Return (x, y) of the center of cell containing provided text 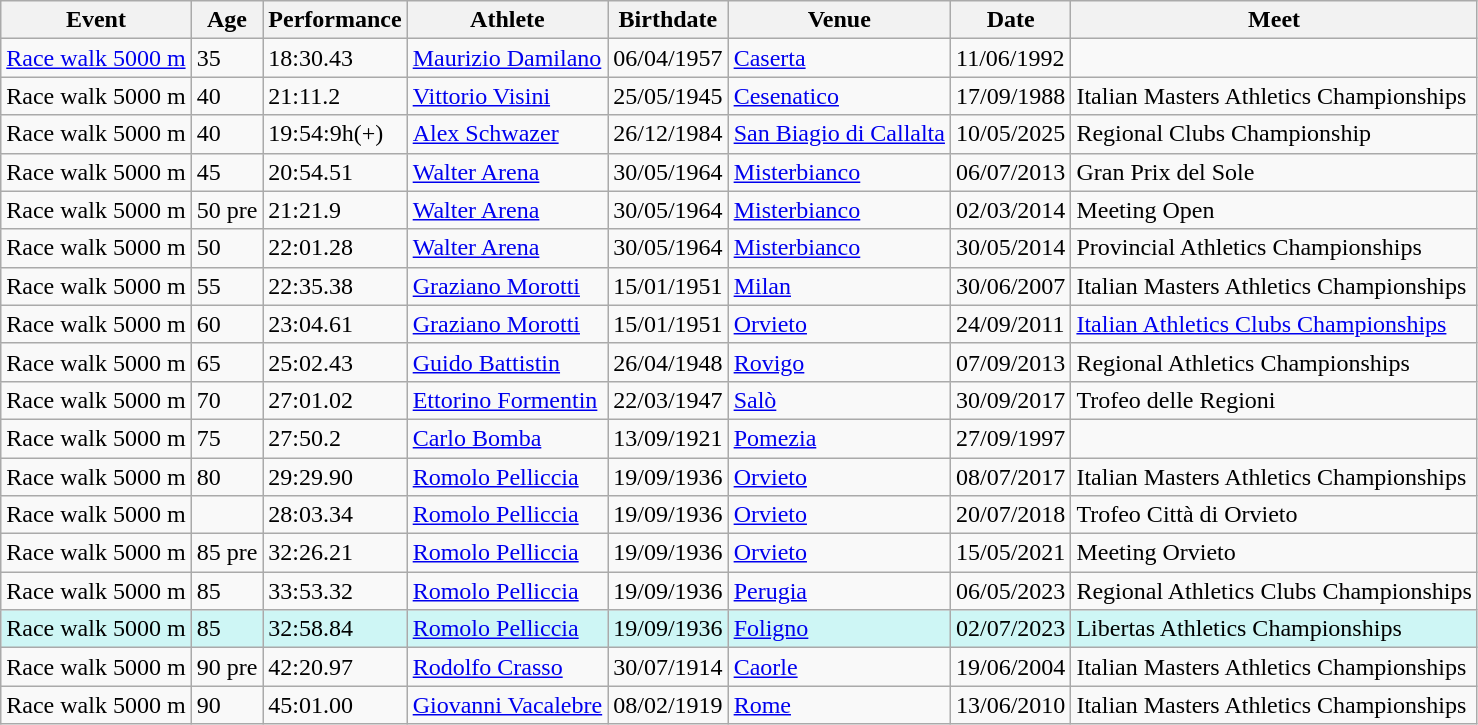
45 (227, 172)
Vittorio Visini (508, 96)
Performance (335, 20)
Trofeo Città di Orvieto (1274, 515)
Age (227, 20)
21:21.9 (335, 210)
18:30.43 (335, 58)
Rodolfo Crasso (508, 667)
Date (1010, 20)
60 (227, 324)
85 pre (227, 553)
70 (227, 400)
Birthdate (668, 20)
22:01.28 (335, 248)
Ettorino Formentin (508, 400)
32:26.21 (335, 553)
02/07/2023 (1010, 629)
Carlo Bomba (508, 438)
Meeting Open (1274, 210)
32:58.84 (335, 629)
19:54:9h(+) (335, 134)
17/09/1988 (1010, 96)
Salò (839, 400)
13/09/1921 (668, 438)
San Biagio di Callalta (839, 134)
20:54.51 (335, 172)
25/05/1945 (668, 96)
30/09/2017 (1010, 400)
02/03/2014 (1010, 210)
90 pre (227, 667)
Alex Schwazer (508, 134)
22/03/1947 (668, 400)
29:29.90 (335, 477)
Italian Athletics Clubs Championships (1274, 324)
06/07/2013 (1010, 172)
Meeting Orvieto (1274, 553)
Rovigo (839, 362)
20/07/2018 (1010, 515)
11/06/1992 (1010, 58)
26/04/1948 (668, 362)
Regional Clubs Championship (1274, 134)
19/06/2004 (1010, 667)
27:01.02 (335, 400)
90 (227, 705)
33:53.32 (335, 591)
Milan (839, 286)
27/09/1997 (1010, 438)
30/07/1914 (668, 667)
50 (227, 248)
06/04/1957 (668, 58)
25:02.43 (335, 362)
Rome (839, 705)
13/06/2010 (1010, 705)
Regional Athletics Championships (1274, 362)
21:11.2 (335, 96)
30/06/2007 (1010, 286)
Athlete (508, 20)
Provincial Athletics Championships (1274, 248)
30/05/2014 (1010, 248)
23:04.61 (335, 324)
Caserta (839, 58)
24/09/2011 (1010, 324)
35 (227, 58)
06/05/2023 (1010, 591)
15/05/2021 (1010, 553)
07/09/2013 (1010, 362)
Trofeo delle Regioni (1274, 400)
26/12/1984 (668, 134)
Meet (1274, 20)
Maurizio Damilano (508, 58)
65 (227, 362)
45:01.00 (335, 705)
Pomezia (839, 438)
10/05/2025 (1010, 134)
Giovanni Vacalebre (508, 705)
50 pre (227, 210)
75 (227, 438)
Regional Athletics Clubs Championships (1274, 591)
28:03.34 (335, 515)
Venue (839, 20)
27:50.2 (335, 438)
08/07/2017 (1010, 477)
08/02/1919 (668, 705)
Guido Battistin (508, 362)
42:20.97 (335, 667)
Cesenatico (839, 96)
Libertas Athletics Championships (1274, 629)
Caorle (839, 667)
22:35.38 (335, 286)
55 (227, 286)
Event (96, 20)
Gran Prix del Sole (1274, 172)
Foligno (839, 629)
80 (227, 477)
Perugia (839, 591)
